Extract the [x, y] coordinate from the center of the cell holding the provided text.  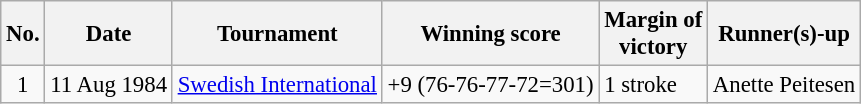
Runner(s)-up [784, 34]
Date [108, 34]
Tournament [277, 34]
Margin ofvictory [654, 34]
Anette Peitesen [784, 85]
1 stroke [654, 85]
+9 (76-76-77-72=301) [490, 85]
Swedish International [277, 85]
Winning score [490, 34]
11 Aug 1984 [108, 85]
1 [23, 85]
No. [23, 34]
